Identify which cell holds the provided text, then report its [X, Y] central coordinate. 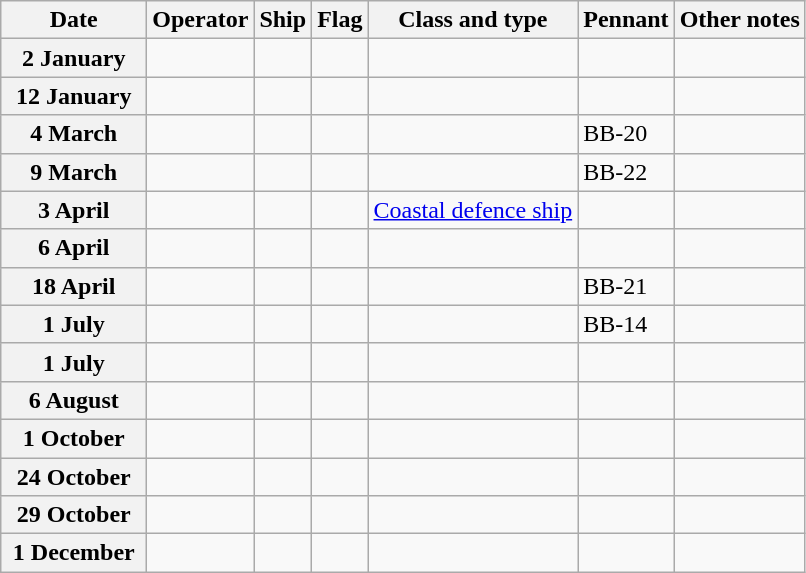
4 March [74, 134]
24 October [74, 477]
BB-14 [626, 324]
BB-20 [626, 134]
BB-21 [626, 286]
29 October [74, 515]
12 January [74, 96]
Date [74, 20]
Ship [283, 20]
18 April [74, 286]
Other notes [740, 20]
3 April [74, 210]
6 August [74, 400]
1 October [74, 438]
Pennant [626, 20]
6 April [74, 248]
9 March [74, 172]
Coastal defence ship [473, 210]
Class and type [473, 20]
Flag [340, 20]
BB-22 [626, 172]
Operator [200, 20]
1 December [74, 553]
2 January [74, 58]
